For the text-containing cell, return its midpoint in [X, Y] coordinate format. 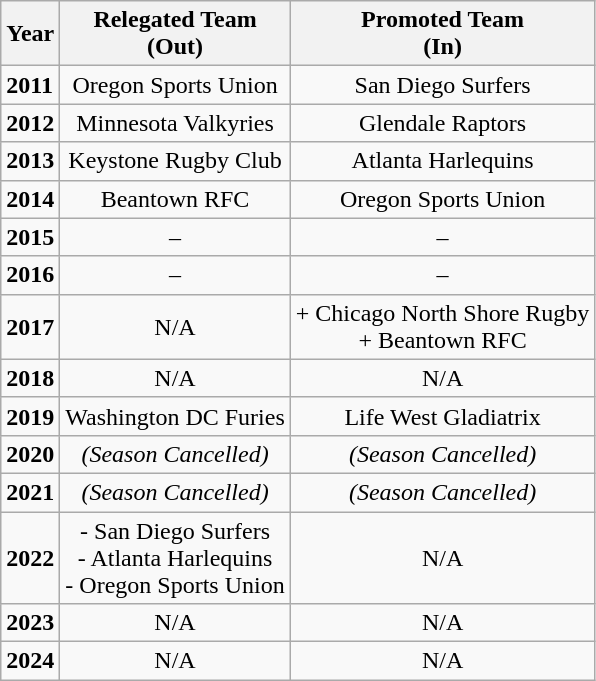
2021 [30, 492]
2020 [30, 454]
2012 [30, 123]
2011 [30, 85]
2019 [30, 416]
Minnesota Valkyries [175, 123]
2015 [30, 237]
2014 [30, 199]
2018 [30, 378]
Relegated Team(Out) [175, 34]
2013 [30, 161]
2024 [30, 661]
2017 [30, 326]
Keystone Rugby Club [175, 161]
Year [30, 34]
Promoted Team(In) [442, 34]
Life West Gladiatrix [442, 416]
San Diego Surfers [442, 85]
2023 [30, 623]
2022 [30, 558]
- San Diego Surfers- Atlanta Harlequins- Oregon Sports Union [175, 558]
Glendale Raptors [442, 123]
Atlanta Harlequins [442, 161]
2016 [30, 275]
Washington DC Furies [175, 416]
Beantown RFC [175, 199]
+ Chicago North Shore Rugby+ Beantown RFC [442, 326]
